Return the [X, Y] coordinate for the center point of the cell that contains the specified text.  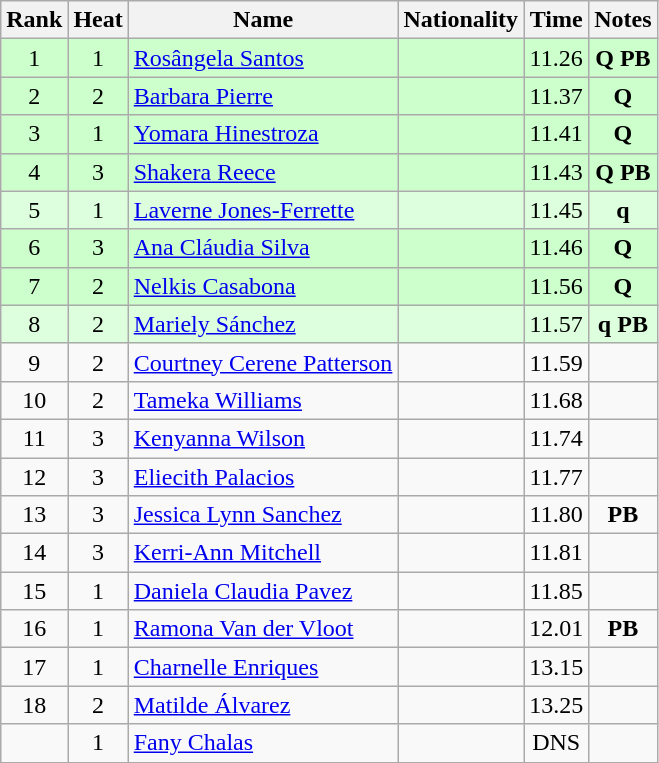
6 [34, 248]
11.59 [556, 362]
11.41 [556, 134]
Laverne Jones-Ferrette [263, 210]
4 [34, 172]
11.74 [556, 438]
q PB [623, 324]
14 [34, 553]
11.57 [556, 324]
Daniela Claudia Pavez [263, 591]
11.26 [556, 58]
13 [34, 515]
Kerri-Ann Mitchell [263, 553]
q [623, 210]
9 [34, 362]
11.37 [556, 96]
Jessica Lynn Sanchez [263, 515]
Barbara Pierre [263, 96]
Rank [34, 20]
Matilde Álvarez [263, 705]
7 [34, 286]
Name [263, 20]
11.81 [556, 553]
11.56 [556, 286]
Heat [98, 20]
Yomara Hinestroza [263, 134]
11.45 [556, 210]
15 [34, 591]
11.77 [556, 477]
Ramona Van der Vloot [263, 629]
Tameka Williams [263, 400]
11.43 [556, 172]
5 [34, 210]
Shakera Reece [263, 172]
11.80 [556, 515]
DNS [556, 743]
Time [556, 20]
Kenyanna Wilson [263, 438]
Eliecith Palacios [263, 477]
Notes [623, 20]
Nationality [461, 20]
13.15 [556, 667]
Charnelle Enriques [263, 667]
18 [34, 705]
Courtney Cerene Patterson [263, 362]
Nelkis Casabona [263, 286]
Mariely Sánchez [263, 324]
12 [34, 477]
Fany Chalas [263, 743]
11 [34, 438]
10 [34, 400]
17 [34, 667]
Rosângela Santos [263, 58]
13.25 [556, 705]
Ana Cláudia Silva [263, 248]
11.85 [556, 591]
12.01 [556, 629]
11.68 [556, 400]
8 [34, 324]
11.46 [556, 248]
16 [34, 629]
